Identify which cell holds the provided text, then report its [x, y] central coordinate. 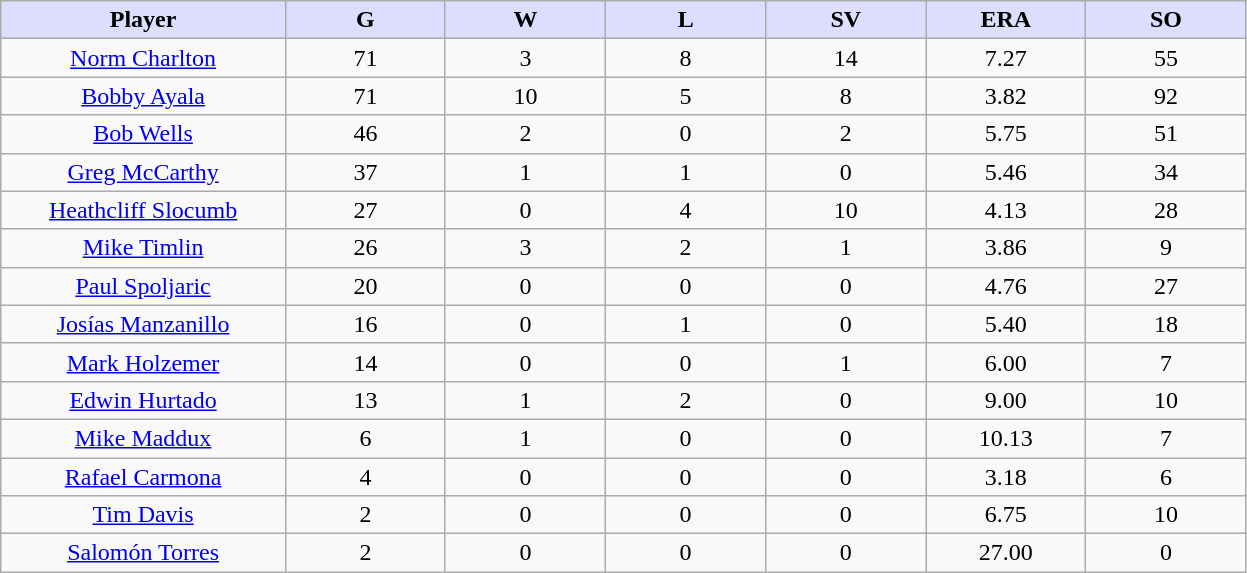
Mike Timlin [144, 248]
9.00 [1006, 400]
5.46 [1006, 172]
6.75 [1006, 515]
5.40 [1006, 324]
SV [846, 20]
Heathcliff Slocumb [144, 210]
92 [1166, 96]
27.00 [1006, 553]
37 [365, 172]
10.13 [1006, 438]
51 [1166, 134]
3.18 [1006, 477]
26 [365, 248]
Mark Holzemer [144, 362]
Salomón Torres [144, 553]
ERA [1006, 20]
Bobby Ayala [144, 96]
6.00 [1006, 362]
Mike Maddux [144, 438]
7.27 [1006, 58]
SO [1166, 20]
3.82 [1006, 96]
5.75 [1006, 134]
4.13 [1006, 210]
34 [1166, 172]
13 [365, 400]
Rafael Carmona [144, 477]
4.76 [1006, 286]
Tim Davis [144, 515]
46 [365, 134]
Paul Spoljaric [144, 286]
G [365, 20]
Bob Wells [144, 134]
Norm Charlton [144, 58]
L [686, 20]
16 [365, 324]
28 [1166, 210]
Greg McCarthy [144, 172]
9 [1166, 248]
18 [1166, 324]
55 [1166, 58]
Josías Manzanillo [144, 324]
Edwin Hurtado [144, 400]
Player [144, 20]
3.86 [1006, 248]
20 [365, 286]
W [525, 20]
5 [686, 96]
